Scan for the cell matching the given text and deliver its [X, Y] coordinate at center. 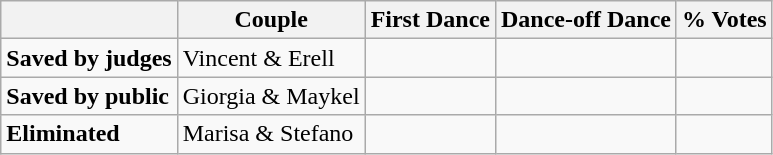
Eliminated [89, 134]
Saved by public [89, 96]
Couple [271, 20]
Vincent & Erell [271, 58]
Giorgia & Maykel [271, 96]
Dance-off Dance [586, 20]
Saved by judges [89, 58]
Marisa & Stefano [271, 134]
% Votes [724, 20]
First Dance [430, 20]
